Return [x, y] of the center of cell containing provided text 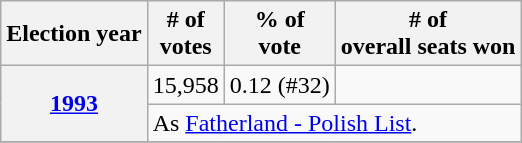
As Fatherland - Polish List. [334, 123]
0.12 (#32) [280, 85]
15,958 [186, 85]
Election year [74, 34]
% ofvote [280, 34]
# ofoverall seats won [428, 34]
# ofvotes [186, 34]
1993 [74, 104]
